From the cell containing the given text, extract its center point as (X, Y) coordinate. 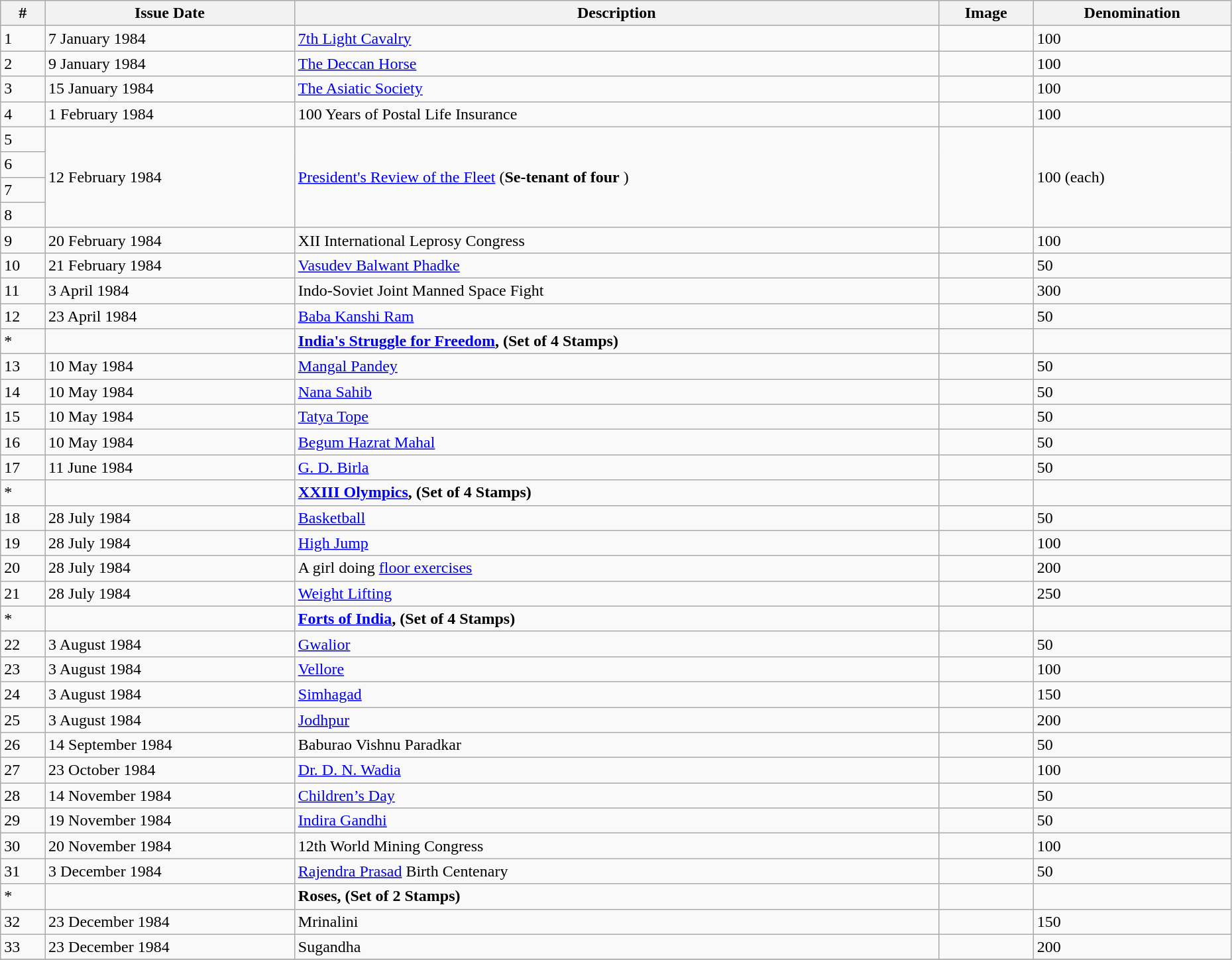
32 (23, 922)
1 (23, 38)
XXIII Olympics, (Set of 4 Stamps) (616, 493)
21 February 1984 (170, 265)
9 (23, 240)
Weight Lifting (616, 593)
20 February 1984 (170, 240)
Dr. D. N. Wadia (616, 770)
18 (23, 518)
30 (23, 846)
The Deccan Horse (616, 64)
19 (23, 543)
19 November 1984 (170, 821)
100 (each) (1132, 177)
31 (23, 871)
Gwalior (616, 644)
G. D. Birla (616, 467)
24 (23, 694)
Mrinalini (616, 922)
250 (1132, 593)
11 June 1984 (170, 467)
16 (23, 442)
Forts of India, (Set of 4 Stamps) (616, 619)
Jodhpur (616, 719)
17 (23, 467)
15 (23, 417)
14 November 1984 (170, 796)
Sugandha (616, 947)
28 (23, 796)
Indira Gandhi (616, 821)
Description (616, 13)
23 (23, 669)
3 April 1984 (170, 290)
15 January 1984 (170, 89)
8 (23, 215)
11 (23, 290)
High Jump (616, 543)
Begum Hazrat Mahal (616, 442)
27 (23, 770)
Mangal Pandey (616, 367)
Indo-Soviet Joint Manned Space Fight (616, 290)
29 (23, 821)
XII International Leprosy Congress (616, 240)
22 (23, 644)
The Asiatic Society (616, 89)
12 February 1984 (170, 177)
100 Years of Postal Life Insurance (616, 114)
President's Review of the Fleet (Se-tenant of four ) (616, 177)
20 (23, 568)
2 (23, 64)
3 December 1984 (170, 871)
Denomination (1132, 13)
Issue Date (170, 13)
Vellore (616, 669)
23 October 1984 (170, 770)
Basketball (616, 518)
25 (23, 719)
26 (23, 745)
Roses, (Set of 2 Stamps) (616, 896)
5 (23, 139)
Baburao Vishnu Paradkar (616, 745)
Rajendra Prasad Birth Centenary (616, 871)
20 November 1984 (170, 846)
Baba Kanshi Ram (616, 316)
14 (23, 392)
A girl doing floor exercises (616, 568)
7 January 1984 (170, 38)
14 September 1984 (170, 745)
12th World Mining Congress (616, 846)
300 (1132, 290)
7th Light Cavalry (616, 38)
Children’s Day (616, 796)
12 (23, 316)
1 February 1984 (170, 114)
Tatya Tope (616, 417)
Image (986, 13)
9 January 1984 (170, 64)
13 (23, 367)
India's Struggle for Freedom, (Set of 4 Stamps) (616, 341)
Vasudev Balwant Phadke (616, 265)
Simhagad (616, 694)
# (23, 13)
Nana Sahib (616, 392)
4 (23, 114)
10 (23, 265)
33 (23, 947)
23 April 1984 (170, 316)
21 (23, 593)
7 (23, 190)
6 (23, 164)
3 (23, 89)
